Pinpoint the cell where the given text exists, returning its [x, y] midpoint coordinate. 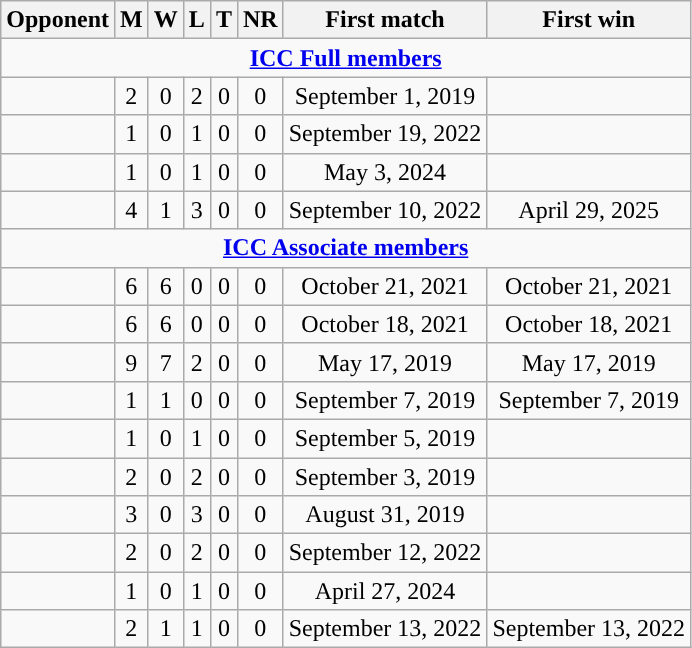
L [196, 20]
T [224, 20]
ICC Full members [346, 58]
September 10, 2022 [385, 210]
September 19, 2022 [385, 134]
M [132, 20]
September 1, 2019 [385, 96]
April 29, 2025 [589, 210]
Opponent [58, 20]
May 3, 2024 [385, 172]
April 27, 2024 [385, 591]
September 12, 2022 [385, 553]
First win [589, 20]
W [166, 20]
7 [166, 362]
August 31, 2019 [385, 515]
ICC Associate members [346, 248]
9 [132, 362]
First match [385, 20]
September 5, 2019 [385, 438]
September 3, 2019 [385, 477]
4 [132, 210]
NR [260, 20]
